Extract the [x, y] coordinate from the center of the cell holding the provided text.  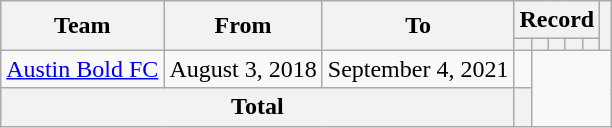
From [243, 26]
Austin Bold FC [82, 69]
Total [258, 107]
Team [82, 26]
Record [557, 20]
August 3, 2018 [243, 69]
September 4, 2021 [418, 69]
To [418, 26]
